Locate the cell with the specified text and output its (X, Y) center coordinate. 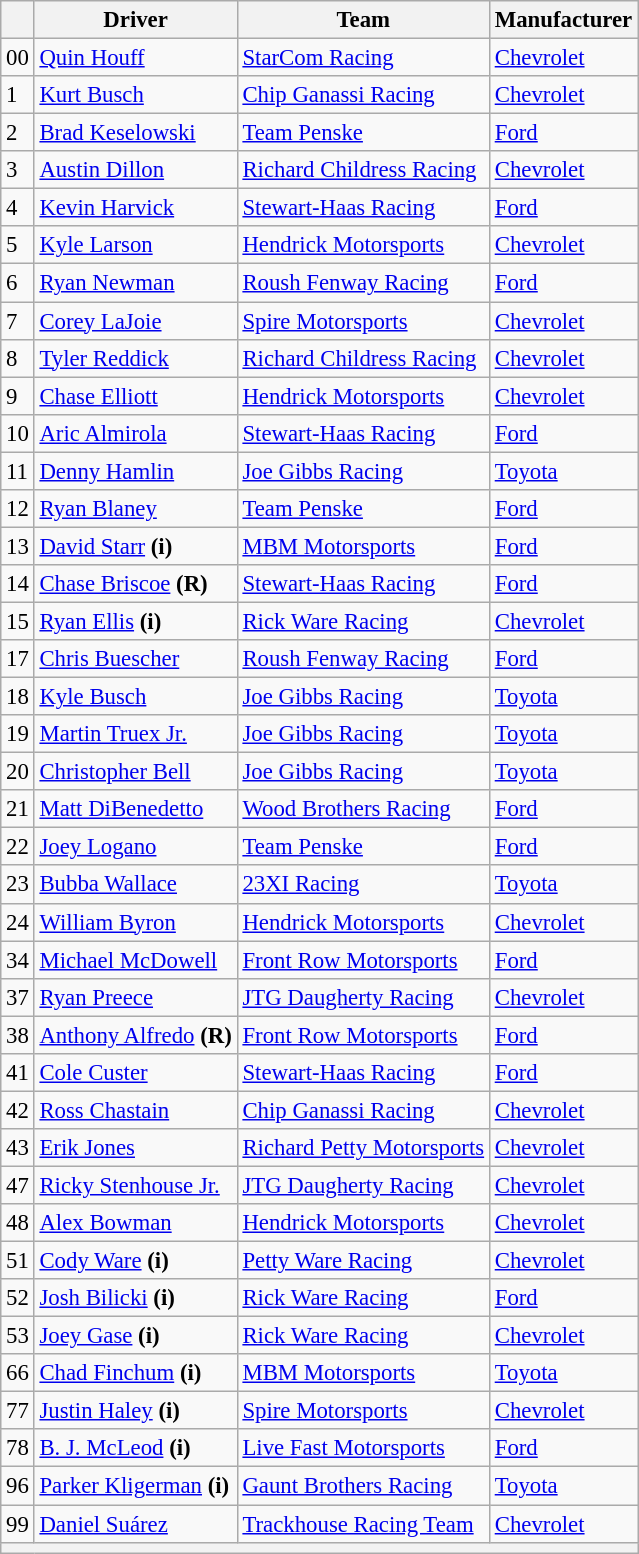
53 (18, 1336)
66 (18, 1373)
Martin Truex Jr. (136, 734)
20 (18, 772)
17 (18, 659)
Aric Almirola (136, 433)
Josh Bilicki (i) (136, 1298)
Austin Dillon (136, 170)
23 (18, 885)
52 (18, 1298)
Anthony Alfredo (R) (136, 1035)
43 (18, 1148)
Gaunt Brothers Racing (363, 1486)
37 (18, 997)
13 (18, 546)
19 (18, 734)
Petty Ware Racing (363, 1261)
Joey Gase (i) (136, 1336)
12 (18, 509)
Brad Keselowski (136, 133)
41 (18, 1073)
Matt DiBenedetto (136, 809)
8 (18, 358)
5 (18, 245)
38 (18, 1035)
Kurt Busch (136, 95)
Justin Haley (i) (136, 1411)
Chase Elliott (136, 396)
Wood Brothers Racing (363, 809)
Trackhouse Racing Team (363, 1524)
1 (18, 95)
Cole Custer (136, 1073)
Chad Finchum (i) (136, 1373)
Erik Jones (136, 1148)
Richard Petty Motorsports (363, 1148)
B. J. McLeod (i) (136, 1449)
Manufacturer (563, 20)
23XI Racing (363, 885)
Kyle Larson (136, 245)
Ryan Newman (136, 283)
Kyle Busch (136, 697)
7 (18, 321)
David Starr (i) (136, 546)
Corey LaJoie (136, 321)
Parker Kligerman (i) (136, 1486)
4 (18, 208)
Ryan Ellis (i) (136, 621)
Kevin Harvick (136, 208)
42 (18, 1110)
10 (18, 433)
96 (18, 1486)
Ross Chastain (136, 1110)
Cody Ware (i) (136, 1261)
3 (18, 170)
Ryan Preece (136, 997)
William Byron (136, 922)
Tyler Reddick (136, 358)
15 (18, 621)
Team (363, 20)
24 (18, 922)
22 (18, 847)
6 (18, 283)
47 (18, 1185)
00 (18, 58)
Joey Logano (136, 847)
14 (18, 584)
Alex Bowman (136, 1223)
Michael McDowell (136, 960)
Denny Hamlin (136, 471)
Bubba Wallace (136, 885)
Christopher Bell (136, 772)
18 (18, 697)
Quin Houff (136, 58)
99 (18, 1524)
34 (18, 960)
Ryan Blaney (136, 509)
Driver (136, 20)
Live Fast Motorsports (363, 1449)
2 (18, 133)
21 (18, 809)
StarCom Racing (363, 58)
Chase Briscoe (R) (136, 584)
Ricky Stenhouse Jr. (136, 1185)
Chris Buescher (136, 659)
77 (18, 1411)
78 (18, 1449)
9 (18, 396)
11 (18, 471)
51 (18, 1261)
Daniel Suárez (136, 1524)
48 (18, 1223)
